Search for the cell housing the specified text and yield its (X, Y) center coordinate. 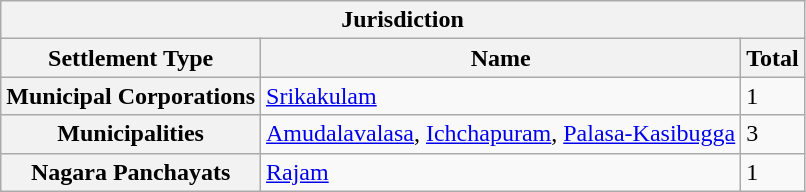
Name (501, 58)
Jurisdiction (403, 20)
Rajam (501, 172)
Settlement Type (131, 58)
Nagara Panchayats (131, 172)
3 (773, 134)
Total (773, 58)
Amudalavalasa, Ichchapuram, Palasa-Kasibugga (501, 134)
Srikakulam (501, 96)
Municipal Corporations (131, 96)
Municipalities (131, 134)
